Identify which cell holds the provided text, then report its [x, y] central coordinate. 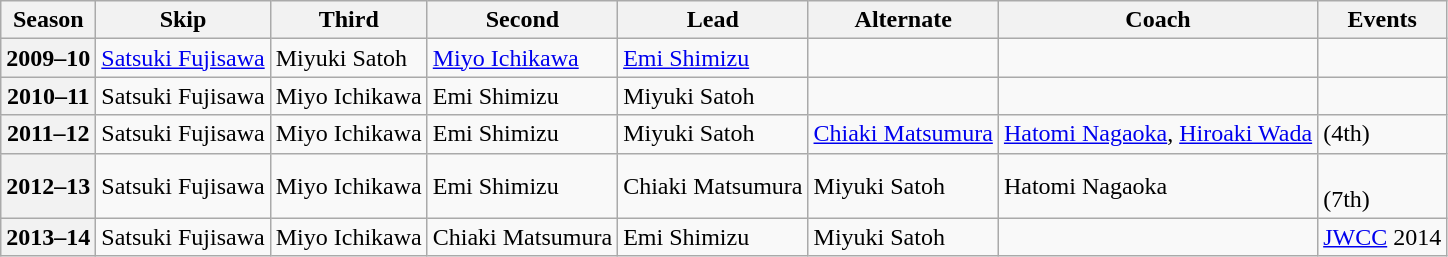
Coach [1158, 20]
Second [522, 20]
2009–10 [48, 58]
2011–12 [48, 134]
Hatomi Nagaoka [1158, 186]
(4th) [1382, 134]
JWCC 2014 [1382, 237]
2010–11 [48, 96]
Lead [713, 20]
2013–14 [48, 237]
Events [1382, 20]
2012–13 [48, 186]
(7th) [1382, 186]
Season [48, 20]
Hatomi Nagaoka, Hiroaki Wada [1158, 134]
Third [348, 20]
Alternate [903, 20]
Skip [183, 20]
